Locate the cell with the specified text and output its [X, Y] center coordinate. 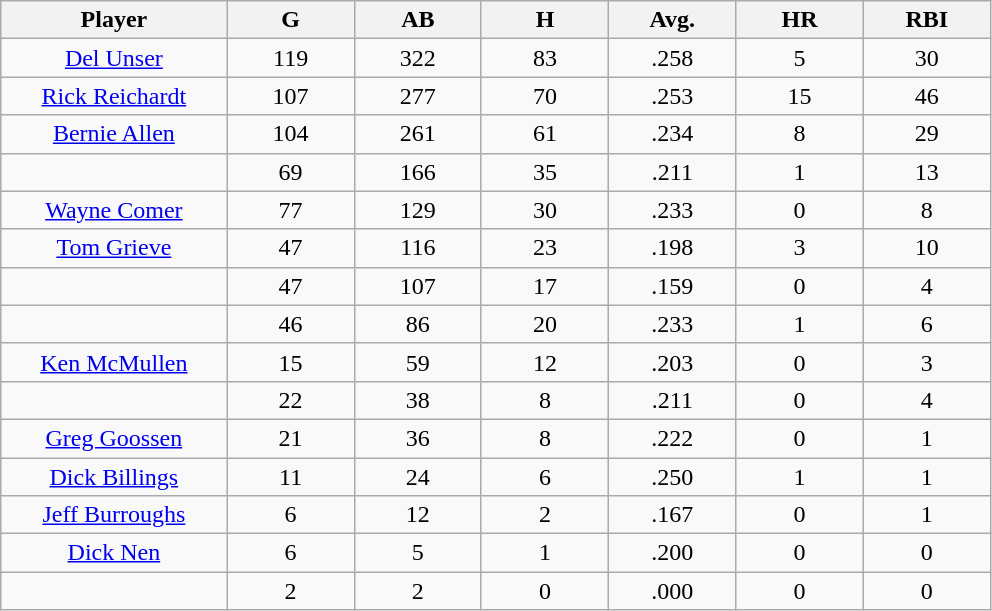
Del Unser [114, 58]
61 [544, 134]
17 [544, 286]
Player [114, 20]
104 [290, 134]
21 [290, 438]
Ken McMullen [114, 362]
22 [290, 400]
86 [418, 324]
Tom Grieve [114, 248]
Wayne Comer [114, 210]
70 [544, 96]
13 [926, 172]
129 [418, 210]
Avg. [672, 20]
261 [418, 134]
20 [544, 324]
.258 [672, 58]
Dick Billings [114, 477]
69 [290, 172]
H [544, 20]
29 [926, 134]
Jeff Burroughs [114, 515]
24 [418, 477]
36 [418, 438]
77 [290, 210]
35 [544, 172]
83 [544, 58]
.250 [672, 477]
Dick Nen [114, 553]
23 [544, 248]
RBI [926, 20]
Greg Goossen [114, 438]
38 [418, 400]
HR [800, 20]
166 [418, 172]
116 [418, 248]
.159 [672, 286]
.203 [672, 362]
.198 [672, 248]
.000 [672, 591]
59 [418, 362]
.253 [672, 96]
.200 [672, 553]
277 [418, 96]
.167 [672, 515]
G [290, 20]
Bernie Allen [114, 134]
10 [926, 248]
.234 [672, 134]
119 [290, 58]
322 [418, 58]
AB [418, 20]
.222 [672, 438]
Rick Reichardt [114, 96]
11 [290, 477]
